Pinpoint the cell where the given text exists, returning its (X, Y) midpoint coordinate. 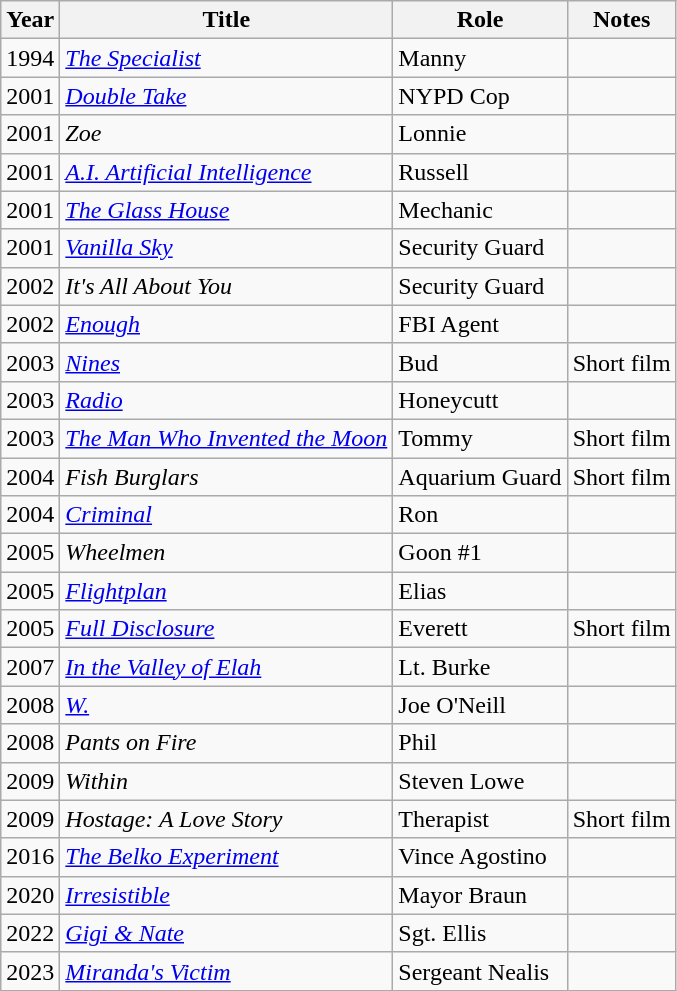
Aquarium Guard (480, 477)
In the Valley of Elah (226, 667)
2007 (30, 667)
The Specialist (226, 58)
Sergeant Nealis (480, 971)
2020 (30, 895)
Mayor Braun (480, 895)
2016 (30, 857)
Criminal (226, 515)
Phil (480, 743)
It's All About You (226, 286)
A.I. Artificial Intelligence (226, 172)
FBI Agent (480, 324)
NYPD Cop (480, 96)
Vince Agostino (480, 857)
Zoe (226, 134)
Mechanic (480, 210)
Vanilla Sky (226, 248)
Lt. Burke (480, 667)
Pants on Fire (226, 743)
Wheelmen (226, 553)
2022 (30, 933)
Lonnie (480, 134)
Notes (622, 20)
Everett (480, 629)
Radio (226, 400)
Therapist (480, 819)
The Glass House (226, 210)
Hostage: A Love Story (226, 819)
Double Take (226, 96)
Elias (480, 591)
Joe O'Neill (480, 705)
Irresistible (226, 895)
Flightplan (226, 591)
The Belko Experiment (226, 857)
Within (226, 781)
Gigi & Nate (226, 933)
1994 (30, 58)
Tommy (480, 438)
Manny (480, 58)
Goon #1 (480, 553)
Year (30, 20)
Bud (480, 362)
Enough (226, 324)
Role (480, 20)
The Man Who Invented the Moon (226, 438)
Sgt. Ellis (480, 933)
Russell (480, 172)
Full Disclosure (226, 629)
Honeycutt (480, 400)
W. (226, 705)
2023 (30, 971)
Ron (480, 515)
Miranda's Victim (226, 971)
Fish Burglars (226, 477)
Steven Lowe (480, 781)
Title (226, 20)
Nines (226, 362)
